Determine the [x, y] coordinate at the center of the cell enclosing the given text.  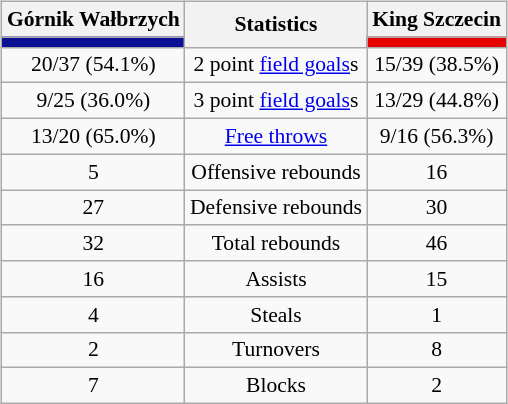
15/39 (38.5%) [436, 65]
Górnik Wałbrzych [94, 19]
13/20 (65.0%) [94, 136]
9/25 (36.0%) [94, 101]
5 [94, 172]
Defensive rebounds [276, 208]
8 [436, 350]
27 [94, 208]
9/16 (56.3%) [436, 136]
46 [436, 243]
2 point field goalss [276, 65]
Steals [276, 314]
Offensive rebounds [276, 172]
Total rebounds [276, 243]
Blocks [276, 386]
Assists [276, 279]
1 [436, 314]
Turnovers [276, 350]
Statistics [276, 24]
32 [94, 243]
20/37 (54.1%) [94, 65]
13/29 (44.8%) [436, 101]
Free throws [276, 136]
King Szczecin [436, 19]
3 point field goalss [276, 101]
4 [94, 314]
7 [94, 386]
30 [436, 208]
15 [436, 279]
